Pinpoint the cell where the given text exists, returning its [X, Y] midpoint coordinate. 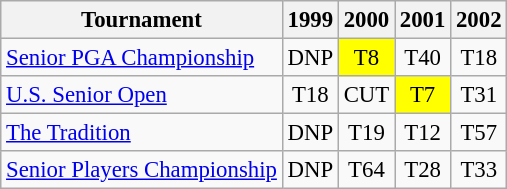
T57 [479, 133]
2001 [423, 20]
Senior PGA Championship [142, 58]
Senior Players Championship [142, 170]
T7 [423, 95]
CUT [366, 95]
U.S. Senior Open [142, 95]
The Tradition [142, 133]
T40 [423, 58]
2000 [366, 20]
T33 [479, 170]
T31 [479, 95]
T12 [423, 133]
2002 [479, 20]
T8 [366, 58]
Tournament [142, 20]
1999 [310, 20]
T28 [423, 170]
T64 [366, 170]
T19 [366, 133]
